From the cell containing the given text, extract its center point as (X, Y) coordinate. 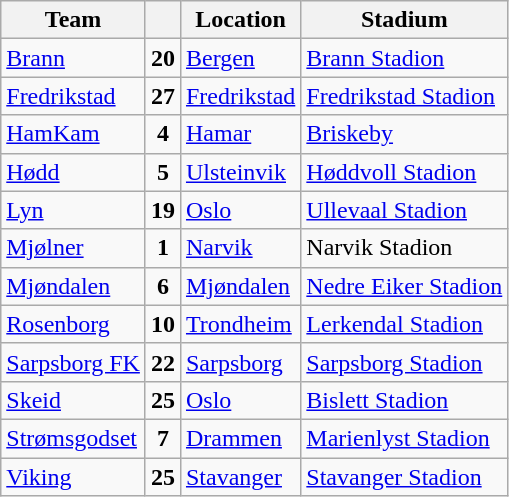
Ulsteinvik (240, 172)
27 (162, 96)
5 (162, 172)
Brann (74, 58)
1 (162, 248)
6 (162, 286)
Høddvoll Stadion (404, 172)
Strømsgodset (74, 438)
Nedre Eiker Stadion (404, 286)
Fredrikstad Stadion (404, 96)
Drammen (240, 438)
Marienlyst Stadion (404, 438)
10 (162, 324)
Lyn (74, 210)
Viking (74, 477)
20 (162, 58)
Hødd (74, 172)
Brann Stadion (404, 58)
HamKam (74, 134)
Stavanger (240, 477)
Briskeby (404, 134)
Sarpsborg FK (74, 362)
Bislett Stadion (404, 400)
Hamar (240, 134)
Rosenborg (74, 324)
4 (162, 134)
7 (162, 438)
Narvik (240, 248)
Skeid (74, 400)
Team (74, 20)
Lerkendal Stadion (404, 324)
Stavanger Stadion (404, 477)
19 (162, 210)
Stadium (404, 20)
Sarpsborg Stadion (404, 362)
Mjølner (74, 248)
Bergen (240, 58)
22 (162, 362)
Ullevaal Stadion (404, 210)
Sarpsborg (240, 362)
Narvik Stadion (404, 248)
Trondheim (240, 324)
Location (240, 20)
